Extract the (x, y) coordinate from the center of the cell holding the provided text.  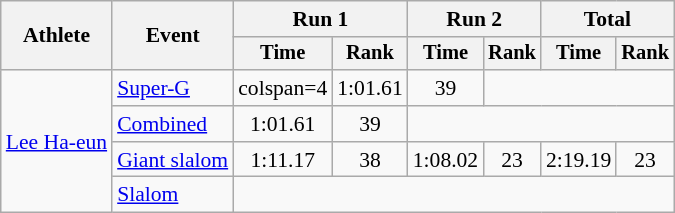
38 (370, 160)
Run 2 (474, 19)
Giant slalom (172, 160)
Slalom (172, 195)
Athlete (56, 36)
1:08.02 (446, 160)
Total (608, 19)
2:19.19 (578, 160)
colspan=4 (282, 88)
Combined (172, 124)
1:11.17 (282, 160)
Super-G (172, 88)
Lee Ha-eun (56, 141)
Event (172, 36)
Run 1 (320, 19)
